For the text-containing cell, return its midpoint in (x, y) coordinate format. 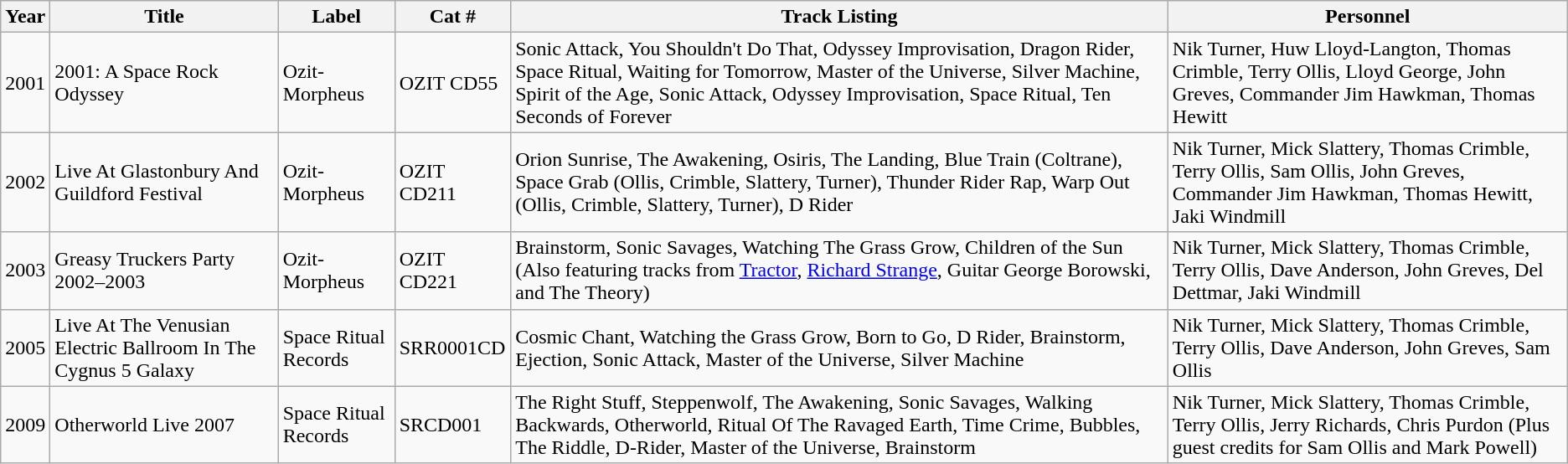
2001: A Space Rock Odyssey (164, 82)
Live At The Venusian Electric Ballroom In The Cygnus 5 Galaxy (164, 348)
Nik Turner, Mick Slattery, Thomas Crimble, Terry Ollis, Dave Anderson, John Greves, Sam Ollis (1367, 348)
Nik Turner, Mick Slattery, Thomas Crimble, Terry Ollis, Sam Ollis, John Greves, Commander Jim Hawkman, Thomas Hewitt, Jaki Windmill (1367, 183)
2002 (25, 183)
2005 (25, 348)
SRR0001CD (452, 348)
Nik Turner, Mick Slattery, Thomas Crimble, Terry Ollis, Jerry Richards, Chris Purdon (Plus guest credits for Sam Ollis and Mark Powell) (1367, 425)
Live At Glastonbury And Guildford Festival (164, 183)
Otherworld Live 2007 (164, 425)
Label (337, 17)
Title (164, 17)
Cat # (452, 17)
2001 (25, 82)
Nik Turner, Huw Lloyd-Langton, Thomas Crimble, Terry Ollis, Lloyd George, John Greves, Commander Jim Hawkman, Thomas Hewitt (1367, 82)
2009 (25, 425)
Greasy Truckers Party 2002–2003 (164, 271)
Track Listing (839, 17)
SRCD001 (452, 425)
OZIT CD211 (452, 183)
Year (25, 17)
OZIT CD55 (452, 82)
Personnel (1367, 17)
Nik Turner, Mick Slattery, Thomas Crimble, Terry Ollis, Dave Anderson, John Greves, Del Dettmar, Jaki Windmill (1367, 271)
OZIT CD221 (452, 271)
Cosmic Chant, Watching the Grass Grow, Born to Go, D Rider, Brainstorm, Ejection, Sonic Attack, Master of the Universe, Silver Machine (839, 348)
2003 (25, 271)
